Detect which cell encompasses the target text, then output its [X, Y] center coordinate. 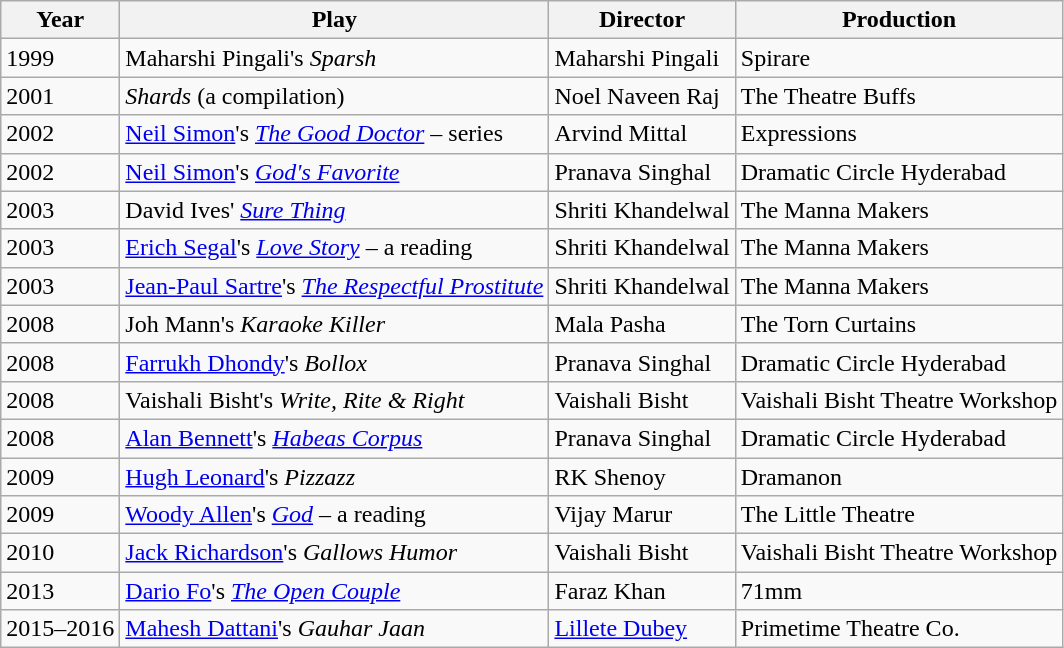
Joh Mann's Karaoke Killer [334, 324]
Erich Segal's Love Story – a reading [334, 248]
Mahesh Dattani's Gauhar Jaan [334, 629]
2015–2016 [60, 629]
Play [334, 20]
Arvind Mittal [642, 134]
1999 [60, 58]
Production [899, 20]
Alan Bennett's Habeas Corpus [334, 438]
Neil Simon's God's Favorite [334, 172]
Noel Naveen Raj [642, 96]
David Ives' Sure Thing [334, 210]
Farrukh Dhondy's Bollox [334, 362]
Spirare [899, 58]
Mala Pasha [642, 324]
2010 [60, 553]
Dramanon [899, 477]
Maharshi Pingali's Sparsh [334, 58]
Vijay Marur [642, 515]
Expressions [899, 134]
The Theatre Buffs [899, 96]
The Torn Curtains [899, 324]
2001 [60, 96]
71mm [899, 591]
Jack Richardson's Gallows Humor [334, 553]
2013 [60, 591]
The Little Theatre [899, 515]
Year [60, 20]
Shards (a compilation) [334, 96]
Faraz Khan [642, 591]
Director [642, 20]
Vaishali Bisht's Write, Rite & Right [334, 400]
Dario Fo's The Open Couple [334, 591]
Hugh Leonard's Pizzazz [334, 477]
Lillete Dubey [642, 629]
Maharshi Pingali [642, 58]
Jean-Paul Sartre's The Respectful Prostitute [334, 286]
Primetime Theatre Co. [899, 629]
Woody Allen's God – a reading [334, 515]
Neil Simon's The Good Doctor – series [334, 134]
RK Shenoy [642, 477]
